Find where the given text appears and provide that cell's center as (X, Y) coordinate. 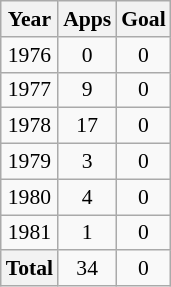
1977 (30, 90)
1980 (30, 197)
9 (87, 90)
1978 (30, 126)
1981 (30, 233)
1 (87, 233)
34 (87, 269)
1979 (30, 162)
Apps (87, 19)
3 (87, 162)
17 (87, 126)
1976 (30, 55)
Year (30, 19)
Total (30, 269)
4 (87, 197)
Goal (144, 19)
